Detect which cell encompasses the target text, then output its [X, Y] center coordinate. 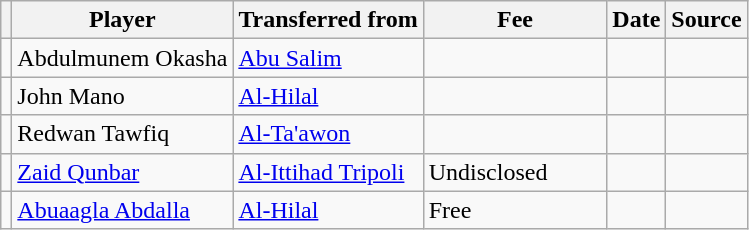
Abuaagla Abdalla [122, 210]
Player [122, 20]
Fee [515, 20]
Transferred from [328, 20]
Free [515, 210]
Date [636, 20]
Source [706, 20]
Al-Ittihad Tripoli [328, 172]
Abdulmunem Okasha [122, 58]
Al-Ta'awon [328, 134]
Abu Salim [328, 58]
Zaid Qunbar [122, 172]
John Mano [122, 96]
Redwan Tawfiq [122, 134]
Undisclosed [515, 172]
